Identify which cell holds the provided text, then report its (X, Y) central coordinate. 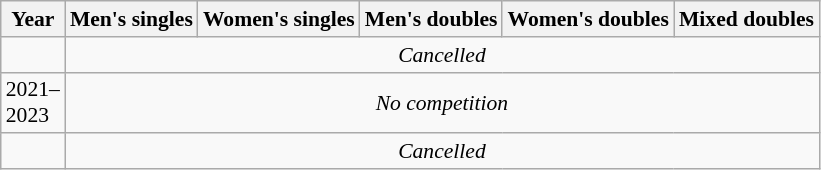
Men's doubles (432, 19)
2021–2023 (33, 102)
Women's doubles (588, 19)
Men's singles (132, 19)
Year (33, 19)
No competition (442, 102)
Mixed doubles (746, 19)
Women's singles (279, 19)
